Identify which cell holds the provided text, then report its [X, Y] central coordinate. 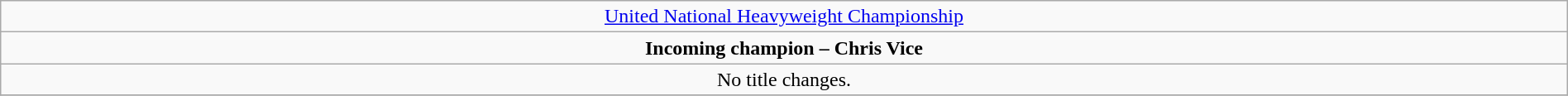
No title changes. [784, 79]
United National Heavyweight Championship [784, 17]
Incoming champion – Chris Vice [784, 48]
